Scan for the cell matching the given text and deliver its (X, Y) coordinate at center. 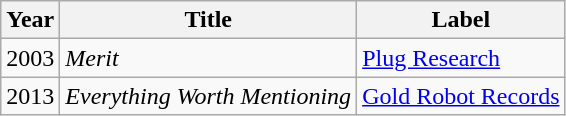
Label (461, 20)
2013 (30, 96)
Plug Research (461, 58)
Gold Robot Records (461, 96)
Everything Worth Mentioning (208, 96)
2003 (30, 58)
Title (208, 20)
Year (30, 20)
Merit (208, 58)
